Locate the cell with the specified text and output its [X, Y] center coordinate. 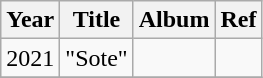
2021 [30, 58]
Ref [238, 20]
"Sote" [96, 58]
Year [30, 20]
Album [174, 20]
Title [96, 20]
